Return the (x, y) coordinate for the center point of the cell that contains the specified text.  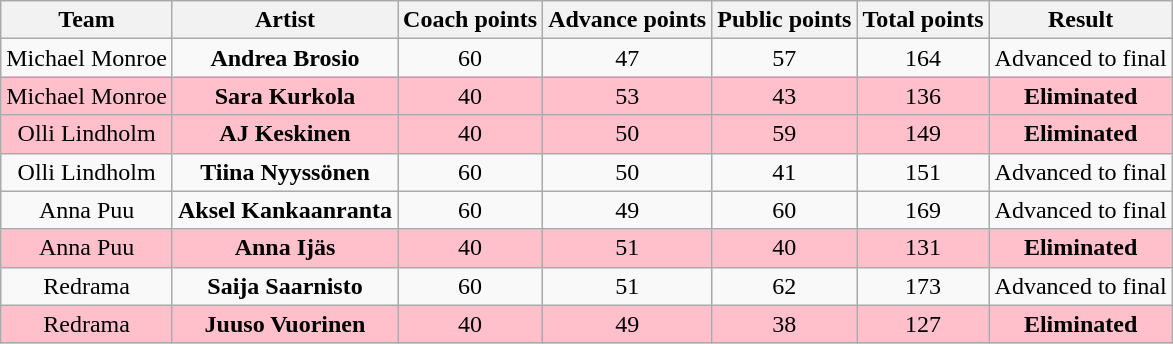
164 (923, 58)
127 (923, 324)
Public points (784, 20)
149 (923, 134)
Total points (923, 20)
Saija Saarnisto (284, 286)
Andrea Brosio (284, 58)
Coach points (470, 20)
59 (784, 134)
Aksel Kankaanranta (284, 210)
Juuso Vuorinen (284, 324)
151 (923, 172)
Tiina Nyyssönen (284, 172)
Advance points (628, 20)
47 (628, 58)
173 (923, 286)
136 (923, 96)
Artist (284, 20)
131 (923, 248)
Team (87, 20)
41 (784, 172)
Sara Kurkola (284, 96)
169 (923, 210)
AJ Keskinen (284, 134)
57 (784, 58)
38 (784, 324)
Anna Ijäs (284, 248)
Result (1080, 20)
53 (628, 96)
43 (784, 96)
62 (784, 286)
